Provide the (X, Y) coordinate of the cell's center where the given text is located.  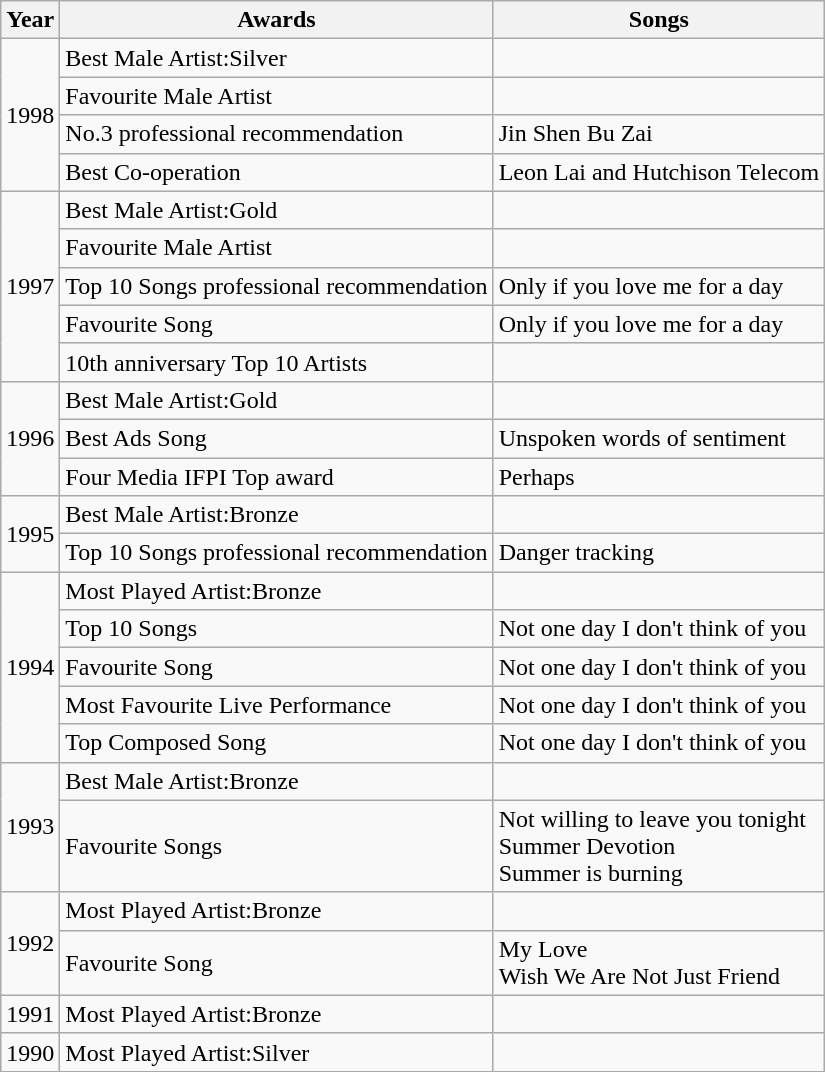
Top Composed Song (276, 743)
Leon Lai and Hutchison Telecom (659, 172)
My LoveWish We Are Not Just Friend (659, 962)
Perhaps (659, 477)
Four Media IFPI Top award (276, 477)
10th anniversary Top 10 Artists (276, 362)
1993 (30, 827)
No.3 professional recommendation (276, 134)
1990 (30, 1052)
1996 (30, 438)
Favourite Songs (276, 846)
Awards (276, 20)
Best Male Artist:Silver (276, 58)
Best Ads Song (276, 438)
1991 (30, 1014)
1998 (30, 115)
1995 (30, 534)
Songs (659, 20)
1992 (30, 944)
Danger tracking (659, 553)
Year (30, 20)
Not willing to leave you tonightSummer DevotionSummer is burning (659, 846)
Unspoken words of sentiment (659, 438)
Most Played Artist:Silver (276, 1052)
1997 (30, 286)
Most Favourite Live Performance (276, 705)
Top 10 Songs (276, 629)
Jin Shen Bu Zai (659, 134)
1994 (30, 667)
Best Co-operation (276, 172)
